Find where the given text appears and provide that cell's center as [X, Y] coordinate. 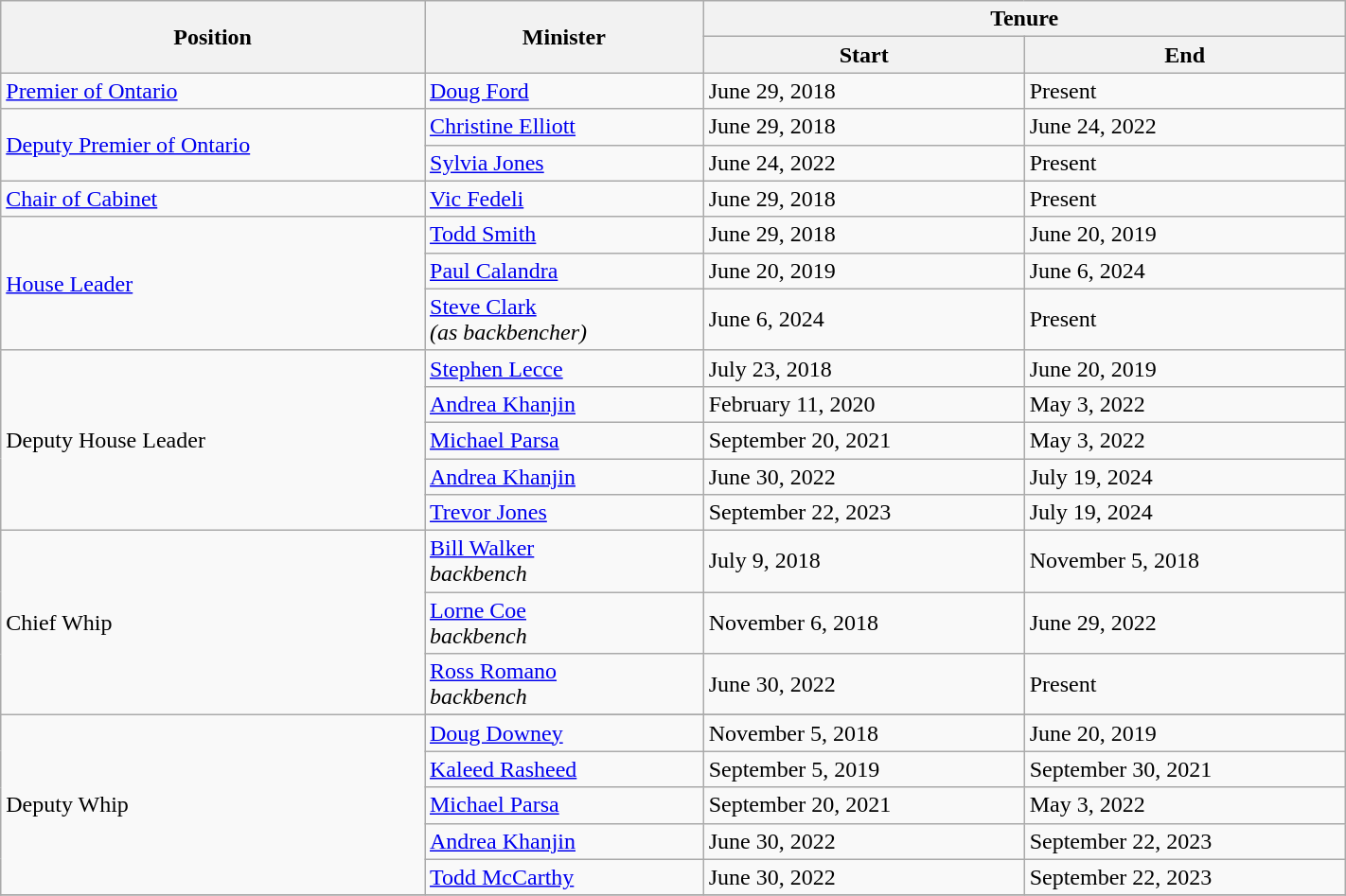
Deputy Whip [213, 805]
Doug Downey [564, 733]
Doug Ford [564, 91]
November 6, 2018 [863, 623]
Paul Calandra [564, 271]
Ross Romano backbench [564, 685]
End [1185, 55]
Position [213, 37]
Minister [564, 37]
July 9, 2018 [863, 562]
Todd McCarthy [564, 877]
Chair of Cabinet [213, 199]
September 30, 2021 [1185, 769]
Christine Elliott [564, 127]
Deputy House Leader [213, 440]
Todd Smith [564, 235]
September 5, 2019 [863, 769]
Trevor Jones [564, 513]
February 11, 2020 [863, 404]
House Leader [213, 284]
July 23, 2018 [863, 368]
Steve Clark (as backbencher) [564, 320]
Chief Whip [213, 623]
Bill Walker backbench [564, 562]
Kaleed Rasheed [564, 769]
Start [863, 55]
June 29, 2022 [1185, 623]
Premier of Ontario [213, 91]
Vic Fedeli [564, 199]
Sylvia Jones [564, 163]
Tenure [1024, 19]
Lorne Coebackbench [564, 623]
Deputy Premier of Ontario [213, 145]
Stephen Lecce [564, 368]
